For the text-containing cell, return its midpoint in [x, y] coordinate format. 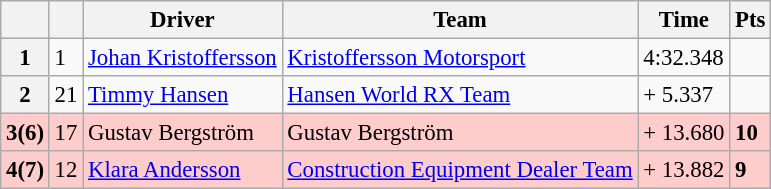
Pts [750, 20]
21 [66, 95]
+ 13.680 [684, 133]
12 [66, 170]
Driver [182, 20]
9 [750, 170]
Kristoffersson Motorsport [460, 58]
Johan Kristoffersson [182, 58]
+ 13.882 [684, 170]
Construction Equipment Dealer Team [460, 170]
3(6) [26, 133]
17 [66, 133]
+ 5.337 [684, 95]
4:32.348 [684, 58]
Timmy Hansen [182, 95]
4(7) [26, 170]
Klara Andersson [182, 170]
Hansen World RX Team [460, 95]
Time [684, 20]
10 [750, 133]
Team [460, 20]
2 [26, 95]
